Pinpoint the cell where the given text exists, returning its [X, Y] midpoint coordinate. 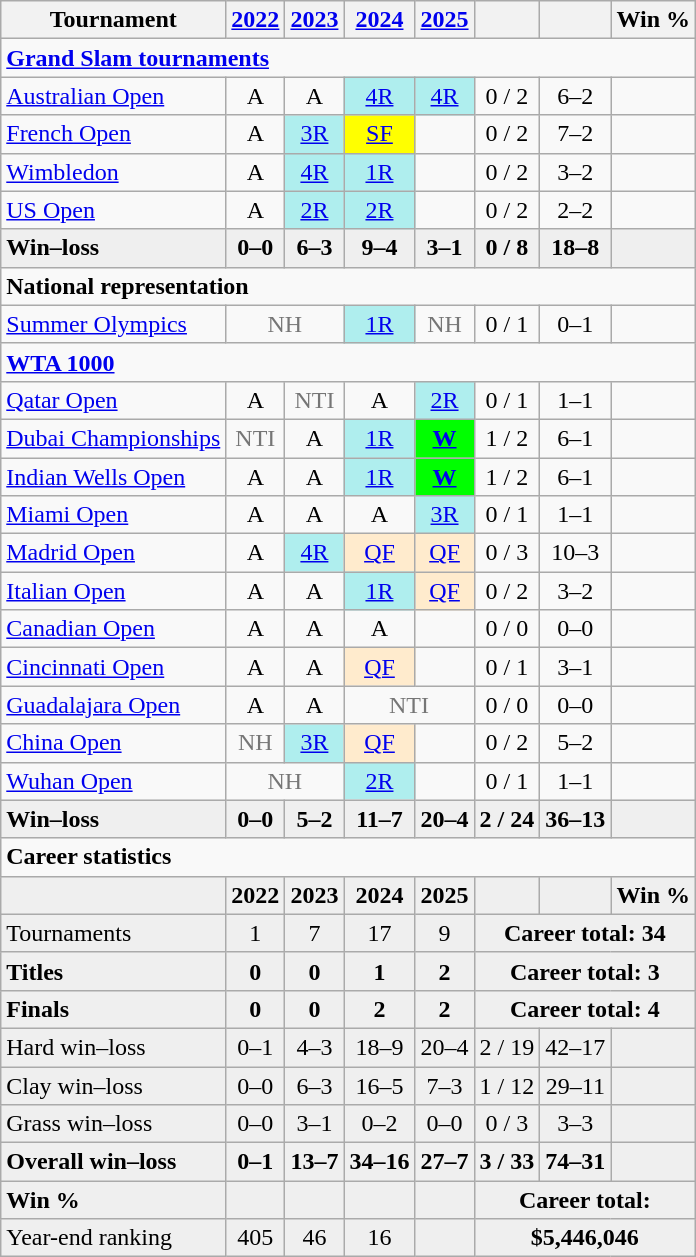
10–3 [576, 553]
3–3 [576, 1124]
Madrid Open [114, 553]
2 / 24 [507, 819]
11–7 [380, 819]
2–2 [576, 210]
Grass win–loss [114, 1124]
Hard win–loss [114, 1047]
3 / 33 [507, 1162]
0–2 [380, 1124]
16–5 [380, 1085]
Indian Wells Open [114, 477]
405 [256, 1238]
18–8 [576, 248]
Australian Open [114, 96]
French Open [114, 134]
Career statistics [348, 857]
36–13 [576, 819]
18–9 [380, 1047]
Finals [114, 1009]
Summer Olympics [114, 324]
Clay win–loss [114, 1085]
Year-end ranking [114, 1238]
Career total: [584, 1200]
4–3 [314, 1047]
National representation [348, 286]
Career total: 3 [584, 971]
Miami Open [114, 515]
42–17 [576, 1047]
Career total: 4 [584, 1009]
Guadalajara Open [114, 705]
Dubai Championships [114, 438]
0 / 8 [507, 248]
Tournament [114, 20]
9–4 [380, 248]
27–7 [444, 1162]
Tournaments [114, 933]
16 [380, 1238]
7–2 [576, 134]
Qatar Open [114, 400]
Overall win–loss [114, 1162]
SF [380, 134]
1 / 12 [507, 1085]
WTA 1000 [348, 362]
Cincinnati Open [114, 667]
2 / 19 [507, 1047]
9 [444, 933]
China Open [114, 743]
US Open [114, 210]
Career total: 34 [584, 933]
$5,446,046 [584, 1238]
Wimbledon [114, 172]
Grand Slam tournaments [348, 58]
29–11 [576, 1085]
6–2 [576, 96]
74–31 [576, 1162]
17 [380, 933]
7 [314, 933]
Titles [114, 971]
7–3 [444, 1085]
13–7 [314, 1162]
Italian Open [114, 591]
Canadian Open [114, 629]
34–16 [380, 1162]
46 [314, 1238]
Wuhan Open [114, 781]
